Return [X, Y] of the center of cell containing provided text 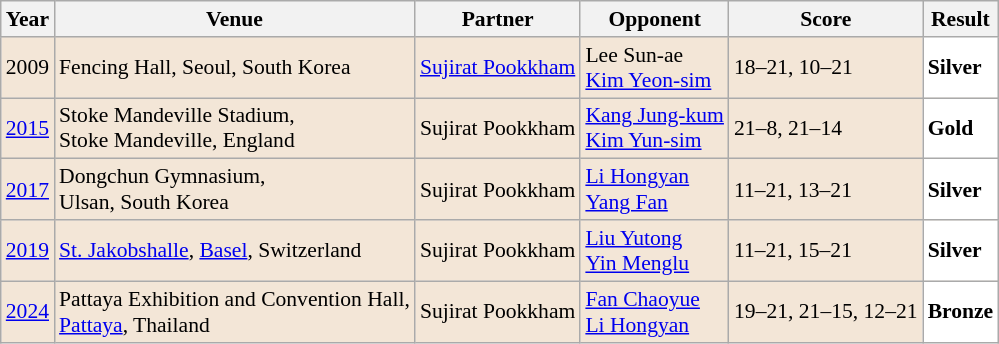
11–21, 13–21 [826, 190]
Li Hongyan Yang Fan [654, 190]
Partner [498, 19]
St. Jakobshalle, Basel, Switzerland [234, 250]
Liu Yutong Yin Menglu [654, 250]
Gold [961, 128]
2024 [28, 312]
Bronze [961, 312]
Stoke Mandeville Stadium,Stoke Mandeville, England [234, 128]
Kang Jung-kum Kim Yun-sim [654, 128]
Fencing Hall, Seoul, South Korea [234, 68]
Lee Sun-ae Kim Yeon-sim [654, 68]
Dongchun Gymnasium,Ulsan, South Korea [234, 190]
19–21, 21–15, 12–21 [826, 312]
Year [28, 19]
Fan Chaoyue Li Hongyan [654, 312]
18–21, 10–21 [826, 68]
2009 [28, 68]
Score [826, 19]
Venue [234, 19]
21–8, 21–14 [826, 128]
2015 [28, 128]
Pattaya Exhibition and Convention Hall,Pattaya, Thailand [234, 312]
Opponent [654, 19]
2017 [28, 190]
2019 [28, 250]
Result [961, 19]
11–21, 15–21 [826, 250]
